Return (x, y) of the center of cell containing provided text 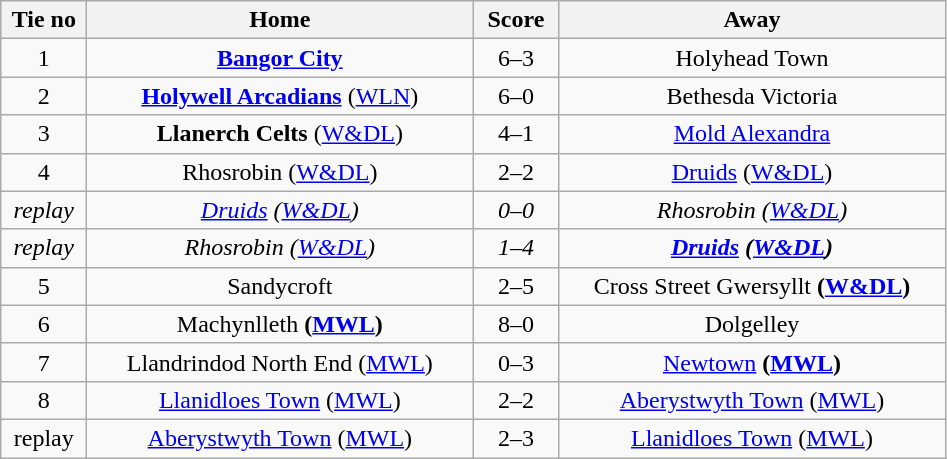
2–3 (516, 438)
2 (44, 96)
Sandycroft (280, 286)
Llandrindod North End (MWL) (280, 362)
Newtown (MWL) (752, 362)
1 (44, 58)
Bangor City (280, 58)
6–3 (516, 58)
Home (280, 20)
Machynlleth (MWL) (280, 324)
6 (44, 324)
Llanerch Celts (W&DL) (280, 134)
Holywell Arcadians (WLN) (280, 96)
0–3 (516, 362)
3 (44, 134)
7 (44, 362)
2–5 (516, 286)
Tie no (44, 20)
5 (44, 286)
Cross Street Gwersyllt (W&DL) (752, 286)
4 (44, 172)
Holyhead Town (752, 58)
Score (516, 20)
1–4 (516, 248)
Dolgelley (752, 324)
0–0 (516, 210)
Bethesda Victoria (752, 96)
Away (752, 20)
Mold Alexandra (752, 134)
6–0 (516, 96)
8–0 (516, 324)
8 (44, 400)
4–1 (516, 134)
